Pinpoint the cell where the given text exists, returning its (x, y) midpoint coordinate. 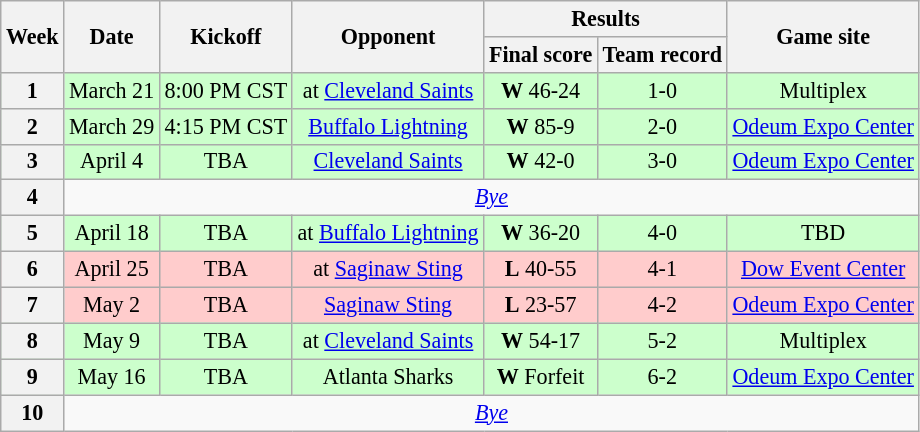
TBD (823, 233)
5 (32, 233)
Cleveland Saints (388, 162)
at Buffalo Lightning (388, 233)
8 (32, 341)
8:00 PM CST (226, 90)
March 29 (112, 126)
9 (32, 377)
Saginaw Sting (388, 305)
Date (112, 36)
Team record (662, 54)
W Forfeit (541, 377)
W 42-0 (541, 162)
L 40-55 (541, 269)
May 2 (112, 305)
May 16 (112, 377)
3-0 (662, 162)
5-2 (662, 341)
Buffalo Lightning (388, 126)
W 54-17 (541, 341)
6-2 (662, 377)
4-0 (662, 233)
Dow Event Center (823, 269)
4:15 PM CST (226, 126)
4 (32, 198)
Game site (823, 36)
Final score (541, 54)
at Saginaw Sting (388, 269)
April 25 (112, 269)
Atlanta Sharks (388, 377)
Week (32, 36)
1-0 (662, 90)
4-2 (662, 305)
L 23-57 (541, 305)
6 (32, 269)
1 (32, 90)
Opponent (388, 36)
Results (606, 18)
3 (32, 162)
Kickoff (226, 36)
April 4 (112, 162)
May 9 (112, 341)
W 85-9 (541, 126)
7 (32, 305)
April 18 (112, 233)
March 21 (112, 90)
2 (32, 126)
4-1 (662, 269)
10 (32, 412)
W 46-24 (541, 90)
2-0 (662, 126)
W 36-20 (541, 233)
